Detect which cell encompasses the target text, then output its (X, Y) center coordinate. 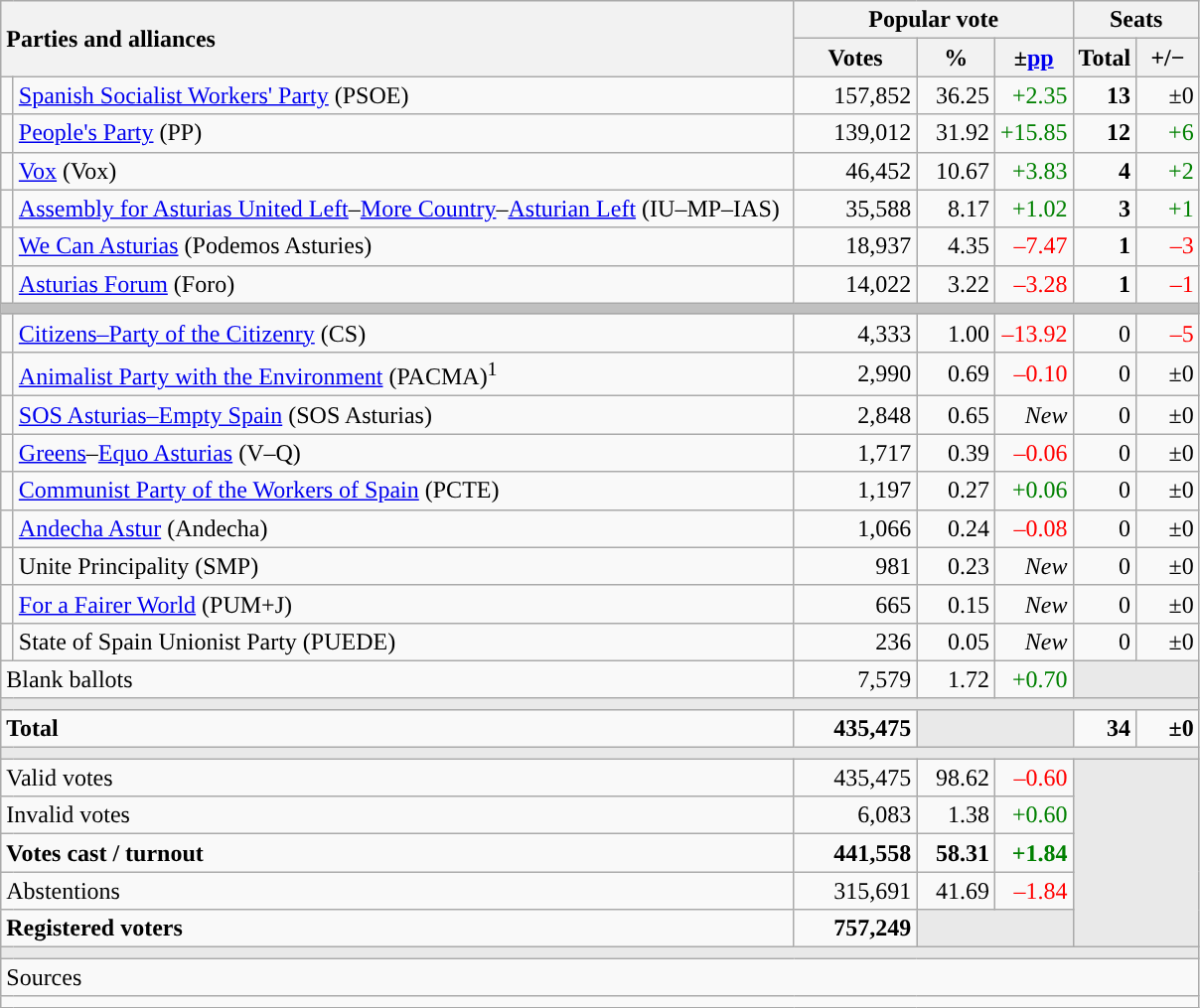
Blank ballots (397, 679)
Andecha Astur (Andecha) (403, 528)
Abstentions (397, 891)
Popular vote (934, 20)
Votes cast / turnout (397, 853)
–0.60 (1033, 778)
+6 (1168, 133)
14,022 (855, 284)
0.27 (956, 491)
–5 (1168, 333)
236 (855, 642)
1,197 (855, 491)
+1 (1168, 209)
981 (855, 566)
–3 (1168, 246)
+3.83 (1033, 171)
+2.35 (1033, 95)
Citizens–Party of the Citizenry (CS) (403, 333)
0.39 (956, 453)
+/− (1168, 58)
Parties and alliances (397, 39)
–3.28 (1033, 284)
Seats (1136, 20)
1,717 (855, 453)
3.22 (956, 284)
8.17 (956, 209)
1.72 (956, 679)
+1.02 (1033, 209)
139,012 (855, 133)
36.25 (956, 95)
Unite Principality (SMP) (403, 566)
0.69 (956, 373)
4.35 (956, 246)
Greens–Equo Asturias (V–Q) (403, 453)
0.23 (956, 566)
+0.70 (1033, 679)
2,990 (855, 373)
10.67 (956, 171)
3 (1105, 209)
+0.60 (1033, 815)
Sources (600, 977)
–1 (1168, 284)
7,579 (855, 679)
31.92 (956, 133)
+2 (1168, 171)
Valid votes (397, 778)
–7.47 (1033, 246)
1.38 (956, 815)
757,249 (855, 929)
441,558 (855, 853)
58.31 (956, 853)
315,691 (855, 891)
1.00 (956, 333)
Invalid votes (397, 815)
4 (1105, 171)
+0.06 (1033, 491)
0.65 (956, 415)
Communist Party of the Workers of Spain (PCTE) (403, 491)
Animalist Party with the Environment (PACMA)1 (403, 373)
Spanish Socialist Workers' Party (PSOE) (403, 95)
Registered voters (397, 929)
18,937 (855, 246)
0.24 (956, 528)
–13.92 (1033, 333)
1,066 (855, 528)
–1.84 (1033, 891)
We Can Asturias (Podemos Asturies) (403, 246)
34 (1105, 728)
0.05 (956, 642)
Asturias Forum (Foro) (403, 284)
665 (855, 604)
98.62 (956, 778)
46,452 (855, 171)
0.15 (956, 604)
6,083 (855, 815)
±pp (1033, 58)
Vox (Vox) (403, 171)
4,333 (855, 333)
Votes (855, 58)
35,588 (855, 209)
–0.06 (1033, 453)
–0.08 (1033, 528)
2,848 (855, 415)
SOS Asturias–Empty Spain (SOS Asturias) (403, 415)
People's Party (PP) (403, 133)
–0.10 (1033, 373)
+1.84 (1033, 853)
For a Fairer World (PUM+J) (403, 604)
Assembly for Asturias United Left–More Country–Asturian Left (IU–MP–IAS) (403, 209)
13 (1105, 95)
157,852 (855, 95)
+15.85 (1033, 133)
41.69 (956, 891)
% (956, 58)
State of Spain Unionist Party (PUEDE) (403, 642)
12 (1105, 133)
